Determine the [X, Y] coordinate at the center of the cell enclosing the given text.  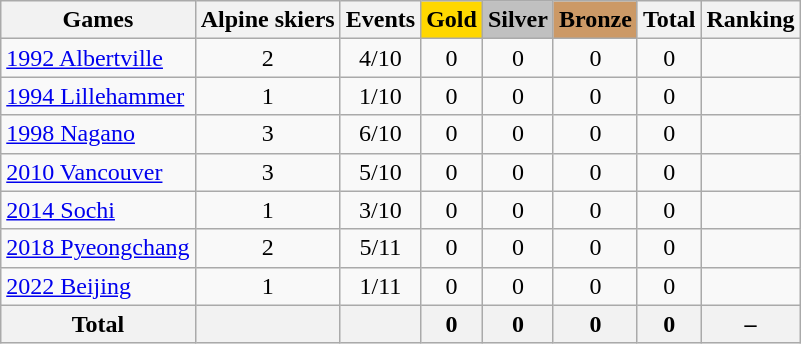
2018 Pyeongchang [98, 248]
Gold [452, 20]
Bronze [595, 20]
2022 Beijing [98, 286]
Alpine skiers [268, 20]
1992 Albertville [98, 58]
2014 Sochi [98, 210]
Events [380, 20]
6/10 [380, 134]
1994 Lillehammer [98, 96]
1998 Nagano [98, 134]
3/10 [380, 210]
Silver [518, 20]
5/10 [380, 172]
4/10 [380, 58]
5/11 [380, 248]
1/11 [380, 286]
– [750, 324]
2010 Vancouver [98, 172]
Ranking [750, 20]
1/10 [380, 96]
Games [98, 20]
